For the text-containing cell, return its midpoint in (x, y) coordinate format. 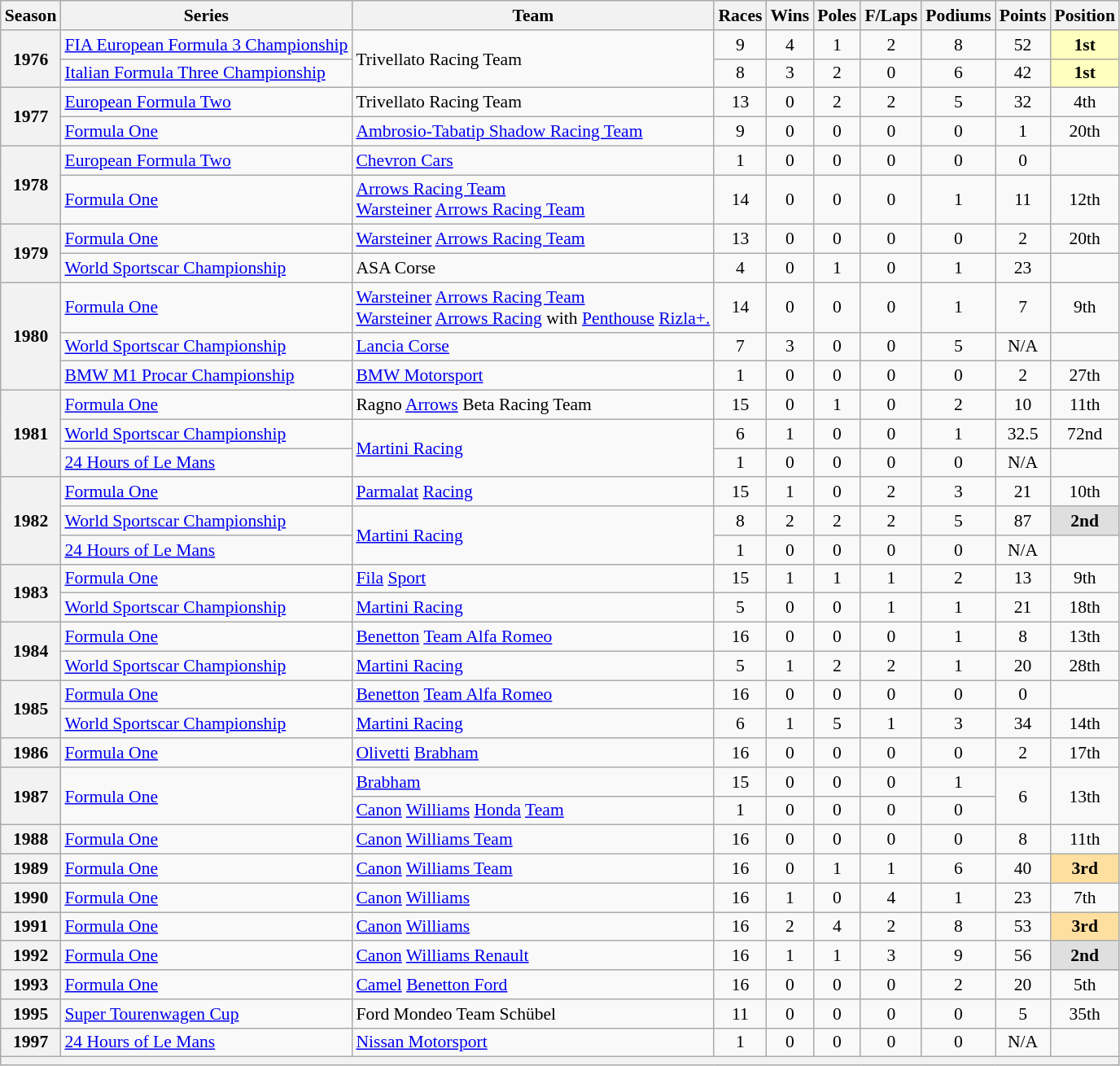
BMW Motorsport (532, 376)
1979 (31, 254)
Warsteiner Arrows Racing Team (532, 239)
Super Tourenwagen Cup (206, 1014)
52 (1023, 45)
Arrows Racing TeamWarsteiner Arrows Racing Team (532, 200)
Position (1084, 15)
Poles (837, 15)
Ambrosio-Tabatip Shadow Racing Team (532, 132)
42 (1023, 73)
Fila Sport (532, 579)
ASA Corse (532, 269)
Parmalat Racing (532, 492)
Canon Williams Renault (532, 956)
BMW M1 Procar Championship (206, 376)
4th (1084, 103)
1987 (31, 796)
Ford Mondeo Team Schübel (532, 1014)
1980 (31, 336)
Brabham (532, 782)
Nissan Motorsport (532, 1042)
Podiums (959, 15)
Olivetti Brabham (532, 753)
Races (740, 15)
17th (1084, 753)
1997 (31, 1042)
Wins (790, 15)
1982 (31, 521)
10 (1023, 405)
Lancia Corse (532, 347)
5th (1084, 985)
Warsteiner Arrows Racing TeamWarsteiner Arrows Racing with Penthouse Rizla+. (532, 308)
Team (532, 15)
27th (1084, 376)
1977 (31, 117)
1978 (31, 186)
Series (206, 15)
Canon Williams Honda Team (532, 810)
Italian Formula Three Championship (206, 73)
1985 (31, 710)
32.5 (1023, 434)
1992 (31, 956)
1991 (31, 927)
72nd (1084, 434)
Points (1023, 15)
7th (1084, 898)
FIA European Formula 3 Championship (206, 45)
32 (1023, 103)
1988 (31, 840)
1976 (31, 59)
12th (1084, 200)
1981 (31, 435)
F/Laps (890, 15)
Chevron Cars (532, 160)
Ragno Arrows Beta Racing Team (532, 405)
87 (1023, 521)
10th (1084, 492)
Season (31, 15)
1989 (31, 869)
1983 (31, 592)
Camel Benetton Ford (532, 985)
14th (1084, 724)
1995 (31, 1014)
1993 (31, 985)
1984 (31, 651)
28th (1084, 666)
18th (1084, 608)
35th (1084, 1014)
34 (1023, 724)
53 (1023, 927)
1990 (31, 898)
40 (1023, 869)
1986 (31, 753)
56 (1023, 956)
